Return (x, y) of the center of cell containing provided text 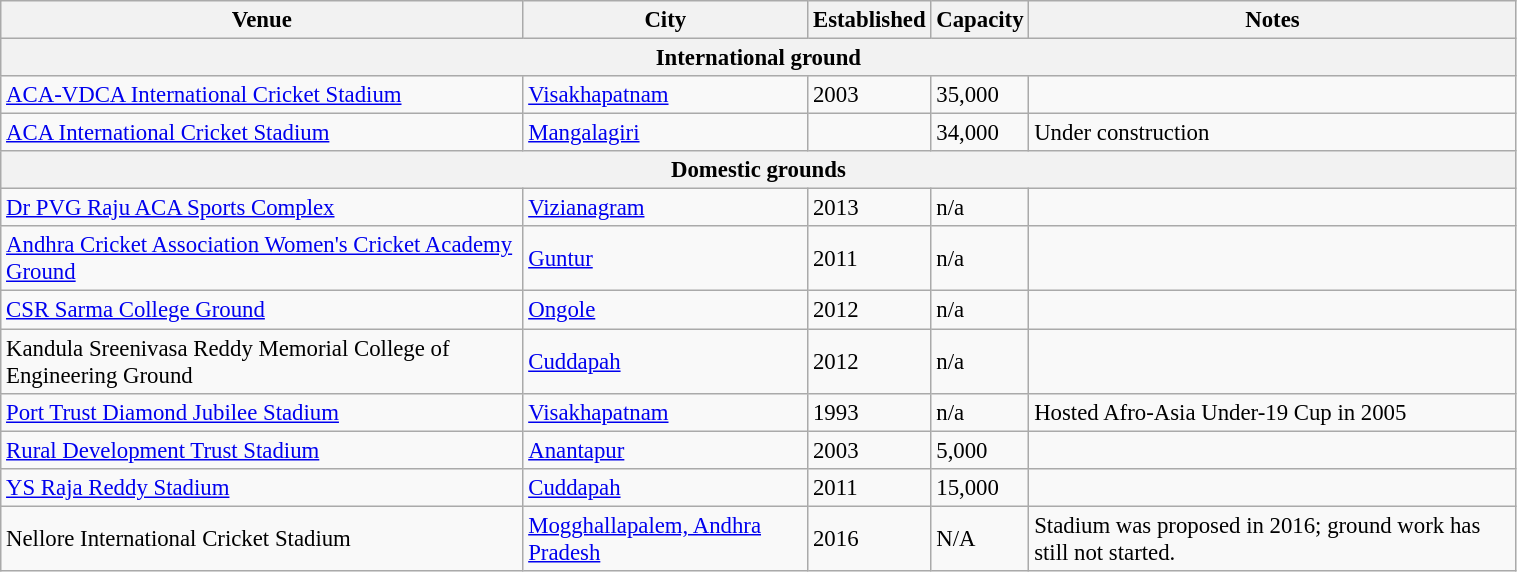
Ongole (666, 310)
Anantapur (666, 450)
Kandula Sreenivasa Reddy Memorial College of Engineering Ground (262, 362)
1993 (870, 412)
N/A (980, 538)
Hosted Afro-Asia Under-19 Cup in 2005 (1272, 412)
Dr PVG Raju ACA Sports Complex (262, 208)
City (666, 20)
Guntur (666, 258)
Mangalagiri (666, 133)
CSR Sarma College Ground (262, 310)
5,000 (980, 450)
Nellore International Cricket Stadium (262, 538)
Andhra Cricket Association Women's Cricket Academy Ground (262, 258)
YS Raja Reddy Stadium (262, 487)
Capacity (980, 20)
ACA International Cricket Stadium (262, 133)
Port Trust Diamond Jubilee Stadium (262, 412)
2016 (870, 538)
ACA-VDCA International Cricket Stadium (262, 95)
2013 (870, 208)
15,000 (980, 487)
Domestic grounds (758, 170)
Rural Development Trust Stadium (262, 450)
Under construction (1272, 133)
Established (870, 20)
34,000 (980, 133)
International ground (758, 58)
Vizianagram (666, 208)
Mogghallapalem, Andhra Pradesh (666, 538)
Notes (1272, 20)
Stadium was proposed in 2016; ground work has still not started. (1272, 538)
35,000 (980, 95)
Venue (262, 20)
